Search for the cell housing the specified text and yield its (X, Y) center coordinate. 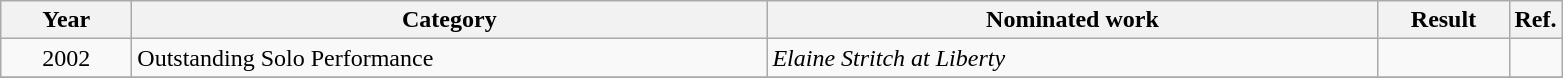
Category (450, 20)
Nominated work (1072, 20)
Ref. (1536, 20)
Elaine Stritch at Liberty (1072, 58)
Result (1444, 20)
Year (66, 20)
2002 (66, 58)
Outstanding Solo Performance (450, 58)
